Scan for the cell matching the given text and deliver its [x, y] coordinate at center. 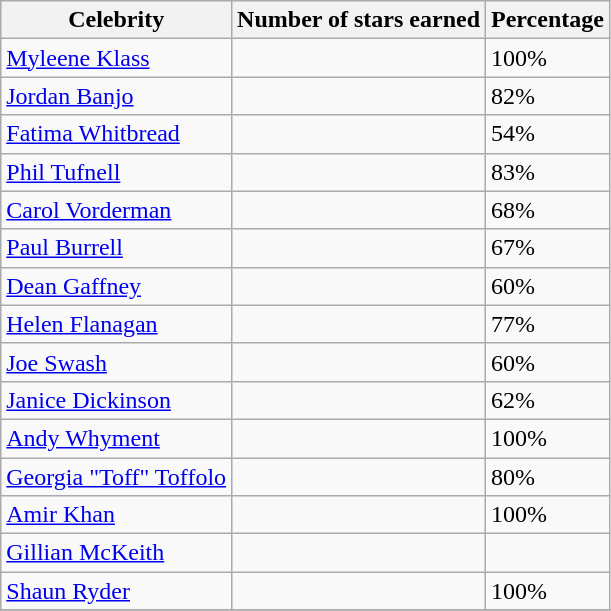
80% [548, 477]
Amir Khan [116, 515]
Gillian McKeith [116, 553]
Fatima Whitbread [116, 134]
68% [548, 210]
Phil Tufnell [116, 172]
Janice Dickinson [116, 400]
Shaun Ryder [116, 591]
Jordan Banjo [116, 96]
Georgia "Toff" Toffolo [116, 477]
Number of stars earned [359, 20]
82% [548, 96]
Paul Burrell [116, 248]
83% [548, 172]
Andy Whyment [116, 438]
Joe Swash [116, 362]
Myleene Klass [116, 58]
Helen Flanagan [116, 324]
77% [548, 324]
62% [548, 400]
Percentage [548, 20]
67% [548, 248]
Dean Gaffney [116, 286]
Celebrity [116, 20]
54% [548, 134]
Carol Vorderman [116, 210]
